Return the [X, Y] coordinate for the center point of the cell that contains the specified text.  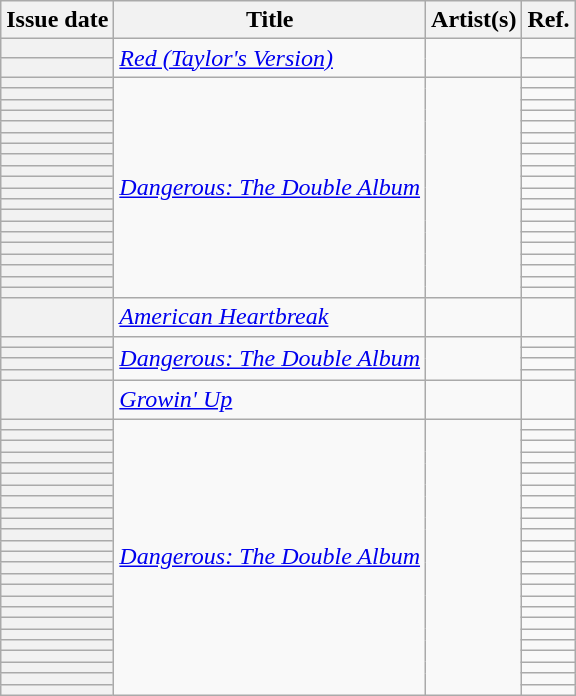
Ref. [548, 20]
Red (Taylor's Version) [270, 58]
Issue date [58, 20]
Artist(s) [474, 20]
American Heartbreak [270, 317]
Title [270, 20]
Growin' Up [270, 399]
